Find where the given text appears and provide that cell's center as (X, Y) coordinate. 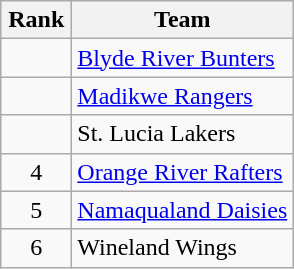
Blyde River Bunters (182, 58)
Madikwe Rangers (182, 96)
Wineland Wings (182, 248)
Team (182, 20)
5 (36, 210)
6 (36, 248)
Namaqualand Daisies (182, 210)
St. Lucia Lakers (182, 134)
Rank (36, 20)
Orange River Rafters (182, 172)
4 (36, 172)
